Detect which cell encompasses the target text, then output its [X, Y] center coordinate. 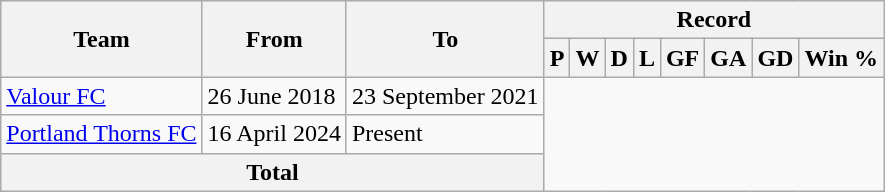
16 April 2024 [274, 134]
From [274, 39]
L [646, 58]
GD [776, 58]
Present [445, 134]
To [445, 39]
Team [102, 39]
Record [714, 20]
W [588, 58]
Win % [842, 58]
Total [272, 172]
P [557, 58]
GA [728, 58]
Portland Thorns FC [102, 134]
26 June 2018 [274, 96]
Valour FC [102, 96]
D [619, 58]
GF [682, 58]
23 September 2021 [445, 96]
